Pinpoint the cell where the given text exists, returning its (x, y) midpoint coordinate. 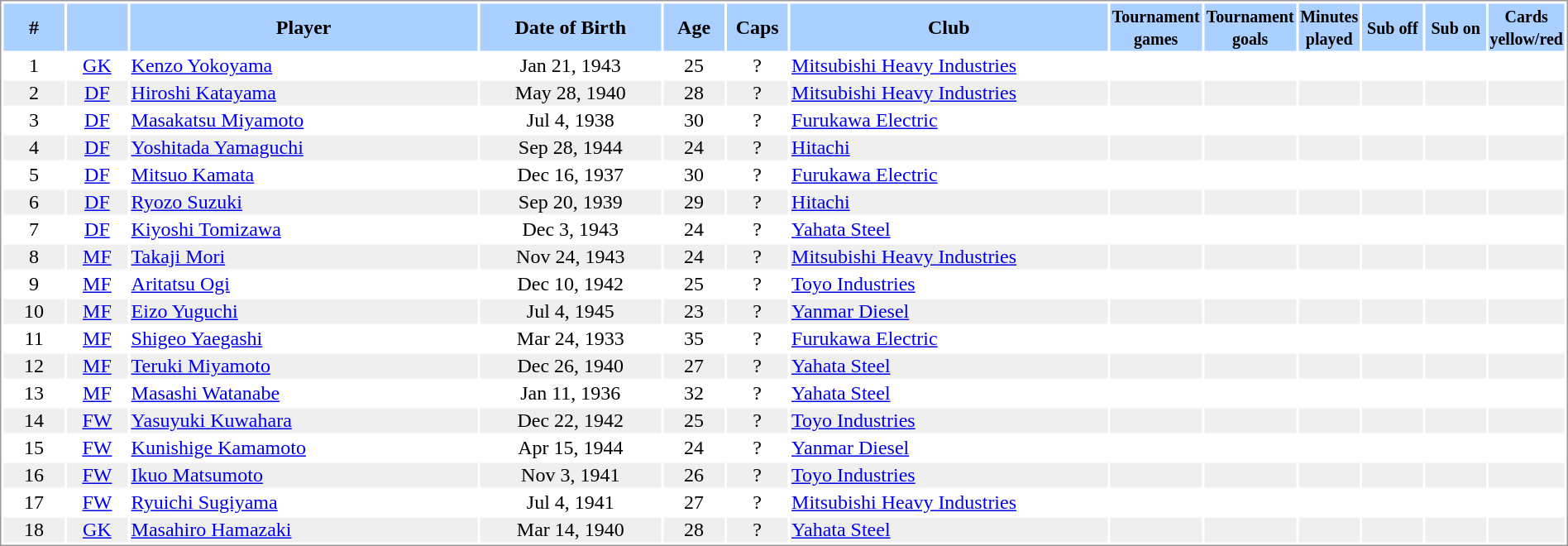
Minutesplayed (1329, 26)
Dec 16, 1937 (571, 175)
Jan 21, 1943 (571, 65)
Nov 3, 1941 (571, 476)
16 (33, 476)
Nov 24, 1943 (571, 257)
32 (693, 393)
Dec 26, 1940 (571, 366)
14 (33, 421)
Shigeo Yaegashi (304, 338)
3 (33, 120)
Masakatsu Miyamoto (304, 120)
7 (33, 229)
Dec 3, 1943 (571, 229)
4 (33, 148)
Teruki Miyamoto (304, 366)
Age (693, 26)
11 (33, 338)
23 (693, 312)
May 28, 1940 (571, 93)
Kenzo Yokoyama (304, 65)
Caps (758, 26)
1 (33, 65)
Aritatsu Ogi (304, 284)
13 (33, 393)
Mar 24, 1933 (571, 338)
Apr 15, 1944 (571, 448)
Jan 11, 1936 (571, 393)
29 (693, 203)
Mar 14, 1940 (571, 530)
8 (33, 257)
Player (304, 26)
Sep 28, 1944 (571, 148)
Yoshitada Yamaguchi (304, 148)
9 (33, 284)
Takaji Mori (304, 257)
Sep 20, 1939 (571, 203)
Date of Birth (571, 26)
Sub off (1393, 26)
# (33, 26)
17 (33, 502)
Dec 22, 1942 (571, 421)
Jul 4, 1941 (571, 502)
Ryuichi Sugiyama (304, 502)
Club (949, 26)
Masahiro Hamazaki (304, 530)
Dec 10, 1942 (571, 284)
5 (33, 175)
Kiyoshi Tomizawa (304, 229)
Ryozo Suzuki (304, 203)
Cardsyellow/red (1527, 26)
Sub on (1456, 26)
Yasuyuki Kuwahara (304, 421)
Ikuo Matsumoto (304, 476)
Jul 4, 1945 (571, 312)
Mitsuo Kamata (304, 175)
10 (33, 312)
18 (33, 530)
15 (33, 448)
Hiroshi Katayama (304, 93)
6 (33, 203)
35 (693, 338)
Jul 4, 1938 (571, 120)
Masashi Watanabe (304, 393)
26 (693, 476)
Eizo Yuguchi (304, 312)
2 (33, 93)
Tournamentgames (1156, 26)
Tournamentgoals (1250, 26)
Kunishige Kamamoto (304, 448)
12 (33, 366)
